Identify which cell holds the provided text, then report its [x, y] central coordinate. 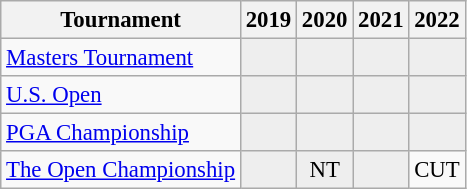
The Open Championship [121, 170]
CUT [437, 170]
Tournament [121, 20]
U.S. Open [121, 95]
Masters Tournament [121, 58]
2022 [437, 20]
2019 [268, 20]
2020 [325, 20]
NT [325, 170]
PGA Championship [121, 133]
2021 [381, 20]
